Locate the cell with the specified text and output its (X, Y) center coordinate. 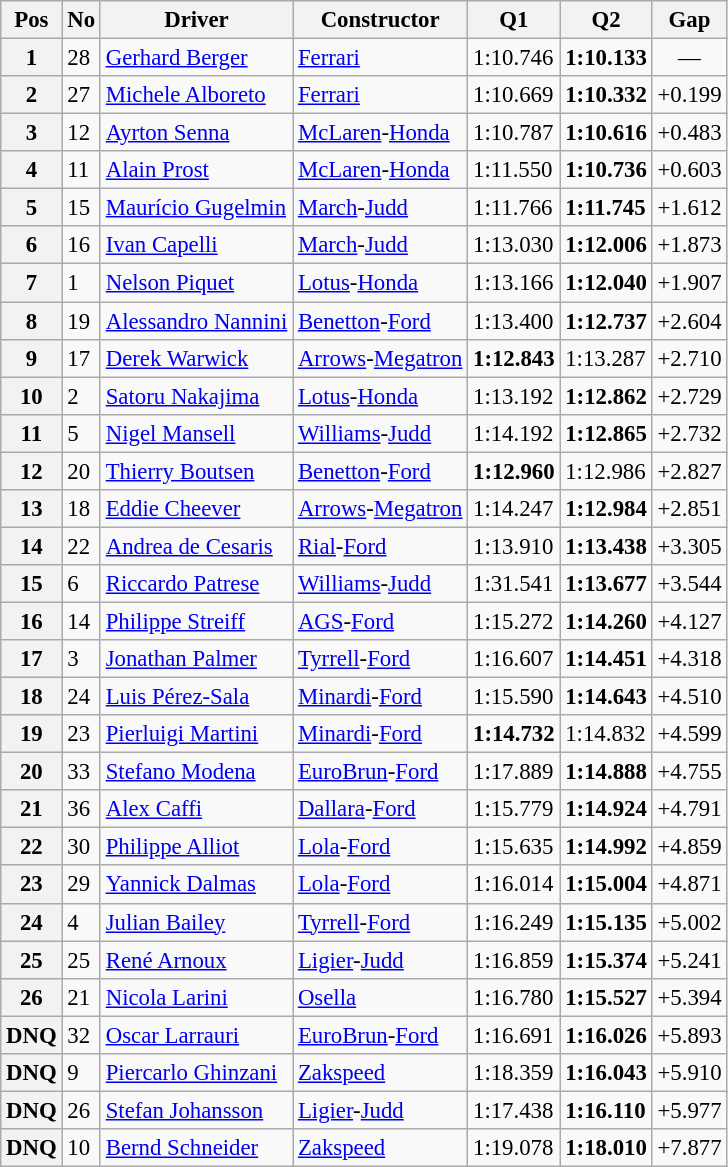
1:13.192 (514, 396)
1:12.960 (514, 471)
+4.755 (690, 772)
1:13.400 (514, 321)
1:13.287 (606, 358)
Ivan Capelli (196, 245)
Alain Prost (196, 170)
Riccardo Patrese (196, 584)
1:10.133 (606, 58)
Nigel Mansell (196, 433)
1:17.889 (514, 772)
1:15.635 (514, 847)
1:14.888 (606, 772)
+7.877 (690, 1148)
Dallara-Ford (380, 809)
Derek Warwick (196, 358)
+4.871 (690, 885)
1:16.026 (606, 1035)
30 (81, 847)
Stefan Johansson (196, 1110)
1:12.843 (514, 358)
Thierry Boutsen (196, 471)
Constructor (380, 20)
1:15.779 (514, 809)
Pos (32, 20)
+4.318 (690, 659)
Philippe Streiff (196, 621)
1:14.247 (514, 509)
Alex Caffi (196, 809)
1:13.030 (514, 245)
Osella (380, 997)
Bernd Schneider (196, 1148)
1:18.010 (606, 1148)
+1.612 (690, 208)
Philippe Alliot (196, 847)
1:10.736 (606, 170)
+5.910 (690, 1073)
1:10.616 (606, 133)
Nelson Piquet (196, 283)
1:14.451 (606, 659)
1:14.924 (606, 809)
Gerhard Berger (196, 58)
33 (81, 772)
1:16.043 (606, 1073)
+5.002 (690, 922)
27 (81, 95)
AGS-Ford (380, 621)
28 (81, 58)
1:16.780 (514, 997)
8 (32, 321)
Q1 (514, 20)
1:10.746 (514, 58)
1:14.260 (606, 621)
1:15.272 (514, 621)
Julian Bailey (196, 922)
Satoru Nakajima (196, 396)
No (81, 20)
1:14.192 (514, 433)
1:12.986 (606, 471)
Oscar Larrauri (196, 1035)
Stefano Modena (196, 772)
+1.873 (690, 245)
+2.851 (690, 509)
Yannick Dalmas (196, 885)
Luis Pérez-Sala (196, 697)
+1.907 (690, 283)
1:16.110 (606, 1110)
1:16.249 (514, 922)
Andrea de Cesaris (196, 546)
+4.599 (690, 734)
Gap (690, 20)
1:10.332 (606, 95)
Q2 (606, 20)
+5.241 (690, 960)
1:16.014 (514, 885)
1:10.669 (514, 95)
+2.732 (690, 433)
7 (32, 283)
1:10.787 (514, 133)
1:14.643 (606, 697)
1:16.607 (514, 659)
+4.127 (690, 621)
+4.791 (690, 809)
1:15.004 (606, 885)
1:13.910 (514, 546)
1:12.006 (606, 245)
Piercarlo Ghinzani (196, 1073)
+4.510 (690, 697)
1:13.166 (514, 283)
36 (81, 809)
13 (32, 509)
1:11.550 (514, 170)
1:14.832 (606, 734)
1:11.766 (514, 208)
+0.199 (690, 95)
1:16.691 (514, 1035)
1:14.732 (514, 734)
+5.893 (690, 1035)
1:13.677 (606, 584)
1:12.040 (606, 283)
1:17.438 (514, 1110)
1:11.745 (606, 208)
1:15.135 (606, 922)
1:18.359 (514, 1073)
+5.977 (690, 1110)
1:14.992 (606, 847)
32 (81, 1035)
René Arnoux (196, 960)
+3.305 (690, 546)
+0.603 (690, 170)
1:12.862 (606, 396)
1:15.527 (606, 997)
Driver (196, 20)
1:12.984 (606, 509)
+0.483 (690, 133)
1:31.541 (514, 584)
+3.544 (690, 584)
1:15.374 (606, 960)
+5.394 (690, 997)
Alessandro Nannini (196, 321)
+2.729 (690, 396)
Eddie Cheever (196, 509)
Jonathan Palmer (196, 659)
Ayrton Senna (196, 133)
1:16.859 (514, 960)
1:12.737 (606, 321)
+2.827 (690, 471)
Michele Alboreto (196, 95)
— (690, 58)
Maurício Gugelmin (196, 208)
+4.859 (690, 847)
1:15.590 (514, 697)
+2.604 (690, 321)
1:13.438 (606, 546)
29 (81, 885)
Rial-Ford (380, 546)
Nicola Larini (196, 997)
1:12.865 (606, 433)
1:19.078 (514, 1148)
+2.710 (690, 358)
Pierluigi Martini (196, 734)
